For the text-containing cell, return its midpoint in (X, Y) coordinate format. 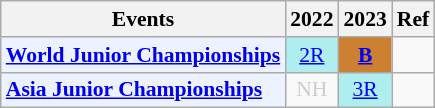
NH (312, 90)
3R (366, 90)
2023 (366, 19)
2R (312, 55)
B (366, 55)
2022 (312, 19)
Ref (413, 19)
Asia Junior Championships (143, 90)
World Junior Championships (143, 55)
Events (143, 19)
